Find where the given text appears and provide that cell's center as (x, y) coordinate. 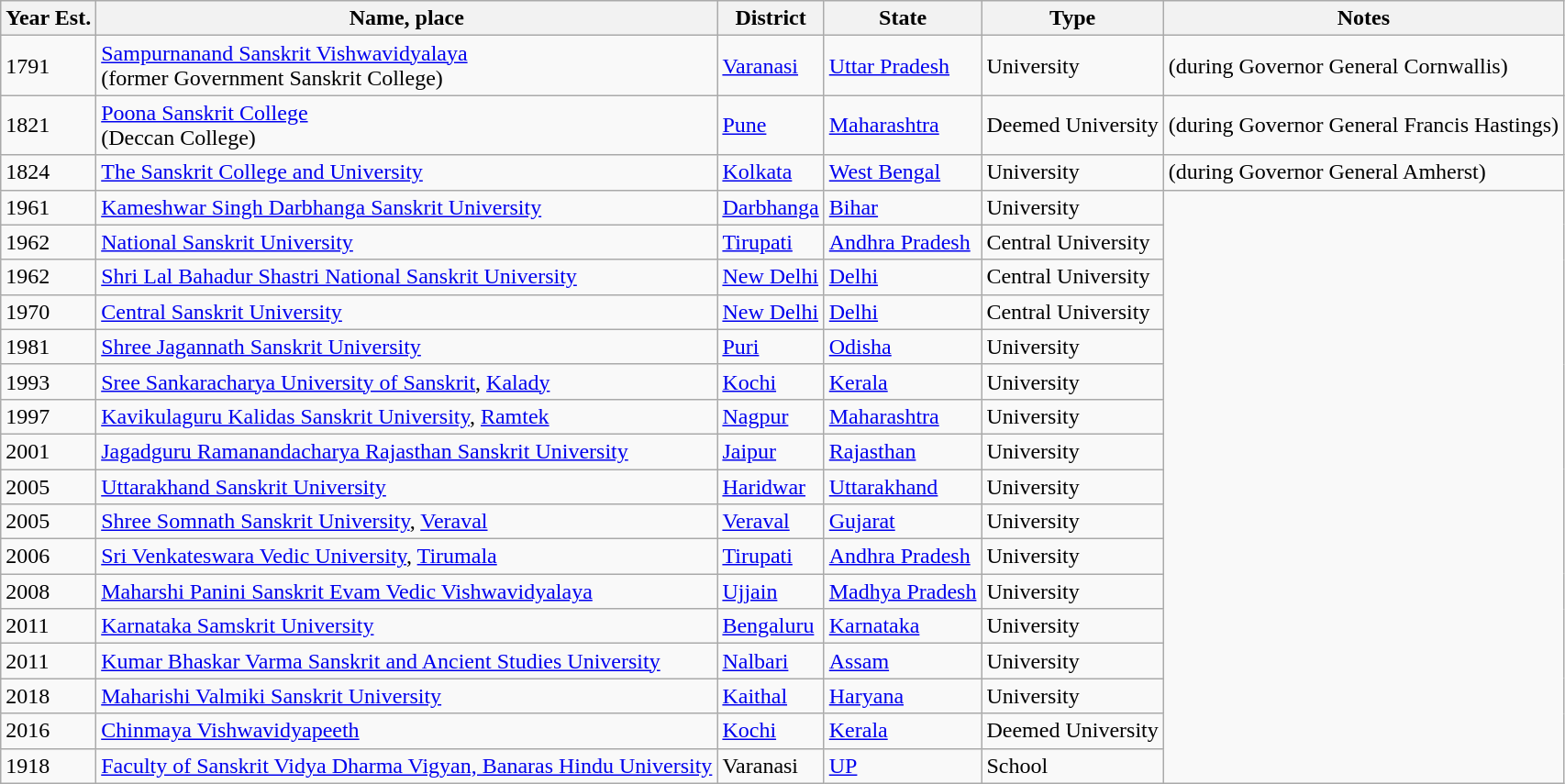
Karnataka Samskrit University (407, 626)
Haridwar (771, 487)
Nalbari (771, 661)
National Sanskrit University (407, 242)
Madhya Pradesh (903, 591)
Notes (1363, 18)
Puri (771, 347)
Year Est. (49, 18)
1997 (49, 416)
Rajasthan (903, 451)
Maharshi Panini Sanskrit Evam Vedic Vishwavidyalaya (407, 591)
Central Sanskrit University (407, 312)
Sree Sankaracharya University of Sanskrit, Kalady (407, 381)
Kumar Bhaskar Varma Sanskrit and Ancient Studies University (407, 661)
1821 (49, 125)
Jagadguru Ramanandacharya Rajasthan Sanskrit University (407, 451)
West Bengal (903, 172)
(during Governor General Cornwallis) (1363, 66)
Veraval (771, 522)
Sri Venkateswara Vedic University, Tirumala (407, 557)
Karnataka (903, 626)
Name, place (407, 18)
Sampurnanand Sanskrit Vishwavidyalaya (former Government Sanskrit College) (407, 66)
Kameshwar Singh Darbhanga Sanskrit University (407, 207)
2006 (49, 557)
1824 (49, 172)
Type (1072, 18)
Uttarakhand Sanskrit University (407, 487)
1791 (49, 66)
Odisha (903, 347)
2018 (49, 696)
District (771, 18)
Bengaluru (771, 626)
Uttar Pradesh (903, 66)
Bihar (903, 207)
2008 (49, 591)
2001 (49, 451)
Poona Sanskrit College (Deccan College) (407, 125)
Nagpur (771, 416)
(during Governor General Francis Hastings) (1363, 125)
Kolkata (771, 172)
Darbhanga (771, 207)
1918 (49, 766)
(during Governor General Amherst) (1363, 172)
The Sanskrit College and University (407, 172)
State (903, 18)
Shri Lal Bahadur Shastri National Sanskrit University (407, 277)
1981 (49, 347)
Faculty of Sanskrit Vidya Dharma Vigyan, Banaras Hindu University (407, 766)
UP (903, 766)
Kavikulaguru Kalidas Sanskrit University, Ramtek (407, 416)
Assam (903, 661)
1961 (49, 207)
Maharishi Valmiki Sanskrit University (407, 696)
Shree Somnath Sanskrit University, Veraval (407, 522)
Gujarat (903, 522)
1993 (49, 381)
School (1072, 766)
Kaithal (771, 696)
Pune (771, 125)
Jaipur (771, 451)
2016 (49, 731)
Ujjain (771, 591)
1970 (49, 312)
Haryana (903, 696)
Shree Jagannath Sanskrit University (407, 347)
Chinmaya Vishwavidyapeeth (407, 731)
Uttarakhand (903, 487)
